Pinpoint the cell where the given text exists, returning its [X, Y] midpoint coordinate. 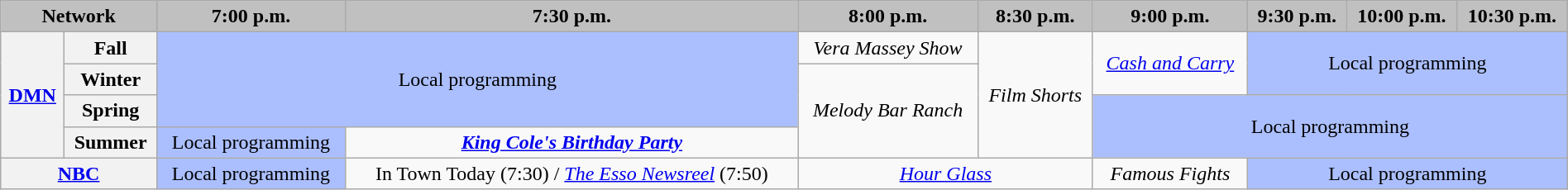
Melody Bar Ranch [888, 111]
Film Shorts [1035, 95]
Cash and Carry [1169, 64]
Vera Massey Show [888, 48]
7:00 p.m. [251, 17]
8:00 p.m. [888, 17]
Spring [111, 111]
Winter [111, 79]
DMN [33, 95]
King Cole's Birthday Party [572, 142]
7:30 p.m. [572, 17]
9:00 p.m. [1169, 17]
10:30 p.m. [1513, 17]
In Town Today (7:30) / The Esso Newsreel (7:50) [572, 173]
9:30 p.m. [1297, 17]
8:30 p.m. [1035, 17]
Hour Glass [945, 173]
10:00 p.m. [1401, 17]
Summer [111, 142]
Fall [111, 48]
NBC [79, 173]
Network [79, 17]
Famous Fights [1169, 173]
